Pinpoint the cell where the given text exists, returning its [X, Y] midpoint coordinate. 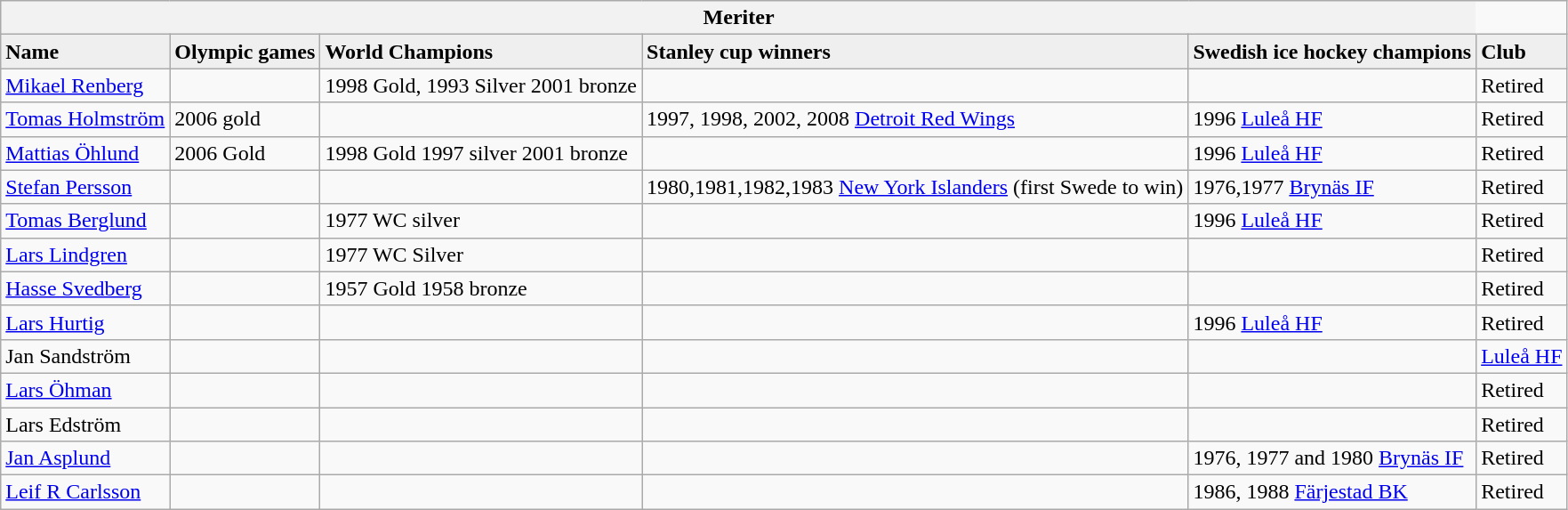
Stefan Persson [85, 187]
Lars Edström [85, 425]
1980,1981,1982,1983 New York Islanders (first Swede to win) [915, 187]
Meriter [738, 18]
Mikael Renberg [85, 85]
Tomas Berglund [85, 221]
Club [1522, 52]
Hasse Svedberg [85, 288]
Jan Asplund [85, 458]
Mattias Öhlund [85, 153]
Lars Öhman [85, 390]
1977 WC silver [481, 221]
Leif R Carlsson [85, 492]
Lars Lindgren [85, 255]
1998 Gold, 1993 Silver 2001 bronze [481, 85]
Lars Hurtig [85, 322]
1957 Gold 1958 bronze [481, 288]
2006 Gold [245, 153]
1976, 1977 and 1980 Brynäs IF [1332, 458]
1997, 1998, 2002, 2008 Detroit Red Wings [915, 119]
Olympic games [245, 52]
1998 Gold 1997 silver 2001 bronze [481, 153]
Stanley cup winners [915, 52]
1977 WC Silver [481, 255]
Jan Sandström [85, 356]
1976,1977 Brynäs IF [1332, 187]
2006 gold [245, 119]
Name [85, 52]
World Champions [481, 52]
Tomas Holmström [85, 119]
1986, 1988 Färjestad BK [1332, 492]
Luleå HF [1522, 356]
Swedish ice hockey champions [1332, 52]
